From the cell containing the given text, extract its center point as [X, Y] coordinate. 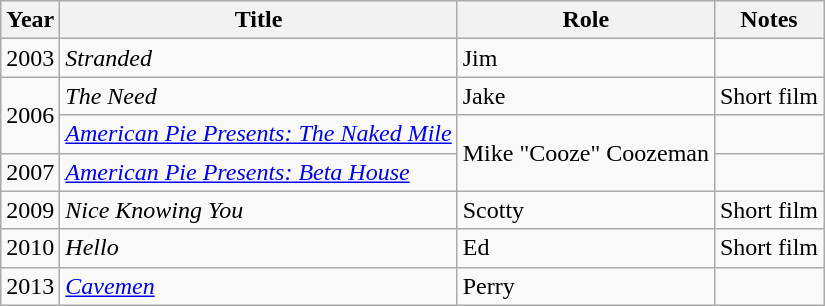
2006 [30, 115]
American Pie Presents: Beta House [258, 172]
Hello [258, 248]
2003 [30, 58]
The Need [258, 96]
Mike "Cooze" Coozeman [586, 153]
Year [30, 20]
American Pie Presents: The Naked Mile [258, 134]
Cavemen [258, 286]
Notes [768, 20]
2010 [30, 248]
Stranded [258, 58]
Role [586, 20]
2007 [30, 172]
2013 [30, 286]
2009 [30, 210]
Jake [586, 96]
Scotty [586, 210]
Nice Knowing You [258, 210]
Perry [586, 286]
Ed [586, 248]
Jim [586, 58]
Title [258, 20]
